Search for the cell housing the specified text and yield its [x, y] center coordinate. 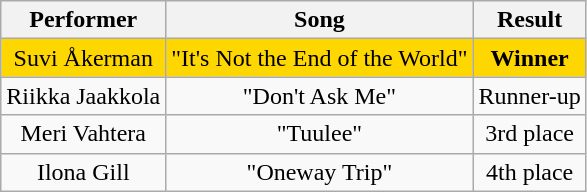
Ilona Gill [84, 172]
Suvi Åkerman [84, 58]
Runner-up [530, 96]
Performer [84, 20]
4th place [530, 172]
Result [530, 20]
Song [320, 20]
3rd place [530, 134]
Meri Vahtera [84, 134]
"Tuulee" [320, 134]
"Don't Ask Me" [320, 96]
"Oneway Trip" [320, 172]
Riikka Jaakkola [84, 96]
"It's Not the End of the World" [320, 58]
Winner [530, 58]
